Output the (x, y) coordinate of the center of the cell containing the given text.  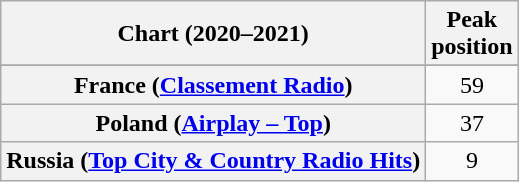
Peakposition (472, 34)
France (Classement Radio) (214, 85)
9 (472, 161)
Chart (2020–2021) (214, 34)
Poland (Airplay – Top) (214, 123)
37 (472, 123)
59 (472, 85)
Russia (Top City & Country Radio Hits) (214, 161)
